For the text-containing cell, return its midpoint in [X, Y] coordinate format. 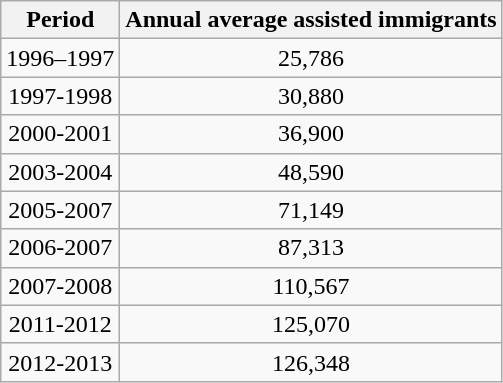
2011-2012 [60, 324]
30,880 [311, 96]
1996–1997 [60, 58]
2012-2013 [60, 362]
126,348 [311, 362]
110,567 [311, 286]
Period [60, 20]
87,313 [311, 248]
71,149 [311, 210]
48,590 [311, 172]
25,786 [311, 58]
2000-2001 [60, 134]
1997-1998 [60, 96]
2006-2007 [60, 248]
2007-2008 [60, 286]
Annual average assisted immigrants [311, 20]
2003-2004 [60, 172]
2005-2007 [60, 210]
36,900 [311, 134]
125,070 [311, 324]
